Return (x, y) of the center of cell containing provided text 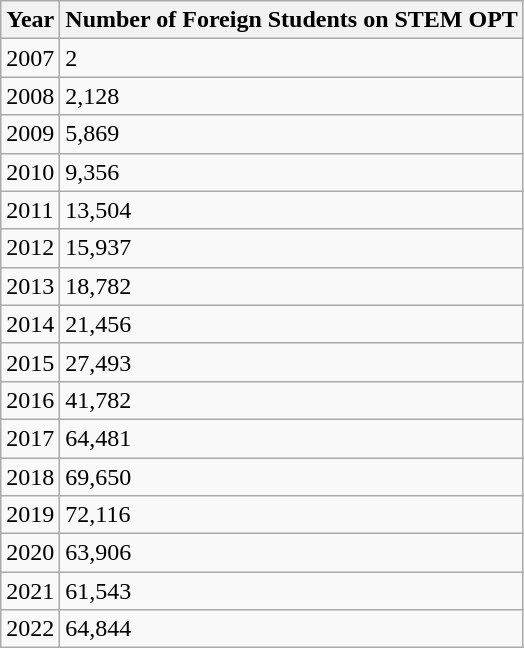
2018 (30, 477)
64,481 (292, 438)
2,128 (292, 96)
2020 (30, 553)
2011 (30, 210)
63,906 (292, 553)
2009 (30, 134)
2013 (30, 286)
2019 (30, 515)
61,543 (292, 591)
21,456 (292, 324)
13,504 (292, 210)
2021 (30, 591)
Number of Foreign Students on STEM OPT (292, 20)
69,650 (292, 477)
2007 (30, 58)
2015 (30, 362)
2 (292, 58)
2012 (30, 248)
Year (30, 20)
27,493 (292, 362)
2016 (30, 400)
18,782 (292, 286)
41,782 (292, 400)
64,844 (292, 629)
72,116 (292, 515)
5,869 (292, 134)
15,937 (292, 248)
2010 (30, 172)
2017 (30, 438)
2008 (30, 96)
2022 (30, 629)
2014 (30, 324)
9,356 (292, 172)
